From the cell containing the given text, extract its center point as [x, y] coordinate. 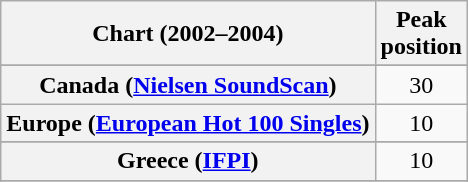
Europe (European Hot 100 Singles) [188, 123]
30 [421, 85]
Chart (2002–2004) [188, 34]
Canada (Nielsen SoundScan) [188, 85]
Peakposition [421, 34]
Greece (IFPI) [188, 161]
